Return the [X, Y] coordinate for the center point of the cell that contains the specified text.  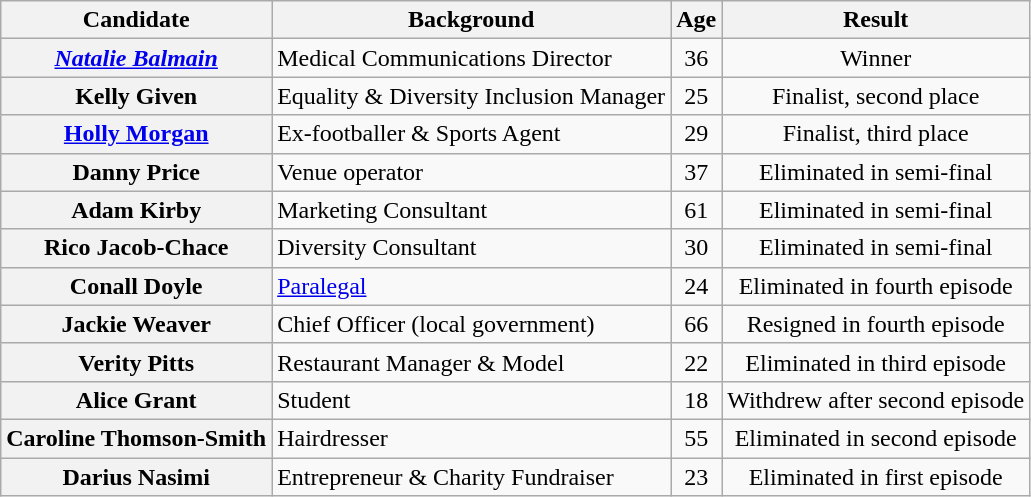
Ex-footballer & Sports Agent [472, 134]
Conall Doyle [136, 286]
Natalie Balmain [136, 58]
66 [696, 324]
Restaurant Manager & Model [472, 362]
25 [696, 96]
Alice Grant [136, 400]
Danny Price [136, 172]
Darius Nasimi [136, 477]
Caroline Thomson-Smith [136, 438]
Holly Morgan [136, 134]
Diversity Consultant [472, 248]
Background [472, 20]
23 [696, 477]
Finalist, third place [876, 134]
Equality & Diversity Inclusion Manager [472, 96]
Jackie Weaver [136, 324]
55 [696, 438]
Student [472, 400]
Resigned in fourth episode [876, 324]
37 [696, 172]
Finalist, second place [876, 96]
Chief Officer (local government) [472, 324]
Kelly Given [136, 96]
Withdrew after second episode [876, 400]
Entrepreneur & Charity Fundraiser [472, 477]
Venue operator [472, 172]
Rico Jacob-Chace [136, 248]
Verity Pitts [136, 362]
Age [696, 20]
Hairdresser [472, 438]
Eliminated in fourth episode [876, 286]
Winner [876, 58]
30 [696, 248]
Medical Communications Director [472, 58]
Eliminated in second episode [876, 438]
24 [696, 286]
Candidate [136, 20]
18 [696, 400]
Marketing Consultant [472, 210]
Paralegal [472, 286]
36 [696, 58]
Result [876, 20]
Adam Kirby [136, 210]
22 [696, 362]
Eliminated in first episode [876, 477]
61 [696, 210]
Eliminated in third episode [876, 362]
29 [696, 134]
